Capture the cell that displays the provided text and extract its [x, y] central coordinate. 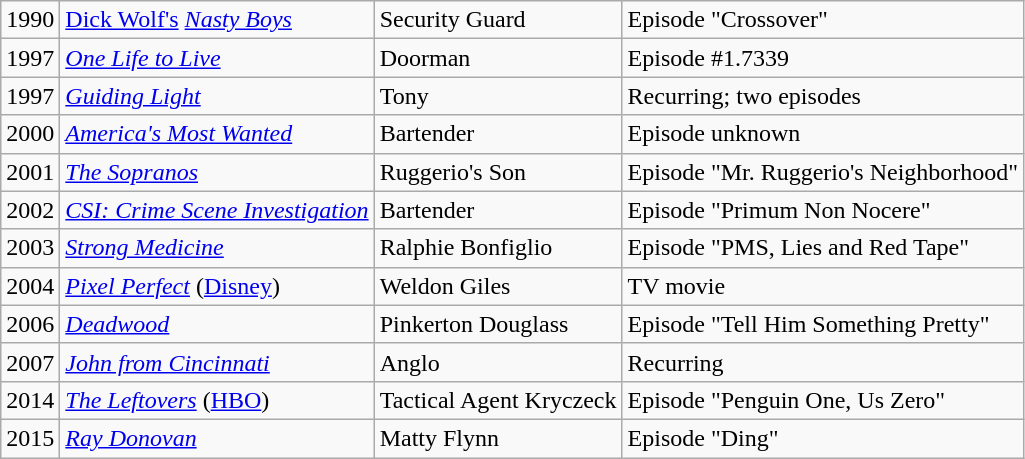
2002 [30, 210]
Recurring; two episodes [823, 96]
Ralphie Bonfiglio [498, 248]
Doorman [498, 58]
Episode "Penguin One, Us Zero" [823, 400]
2001 [30, 172]
1990 [30, 20]
2014 [30, 400]
Guiding Light [217, 96]
Strong Medicine [217, 248]
Recurring [823, 362]
Tactical Agent Kryczeck [498, 400]
Ray Donovan [217, 438]
2007 [30, 362]
Tony [498, 96]
TV movie [823, 286]
Episode "PMS, Lies and Red Tape" [823, 248]
Episode "Ding" [823, 438]
Episode #1.7339 [823, 58]
Episode "Mr. Ruggerio's Neighborhood" [823, 172]
Pixel Perfect (Disney) [217, 286]
Pinkerton Douglass [498, 324]
2006 [30, 324]
Weldon Giles [498, 286]
2000 [30, 134]
Dick Wolf's Nasty Boys [217, 20]
CSI: Crime Scene Investigation [217, 210]
2015 [30, 438]
Anglo [498, 362]
Deadwood [217, 324]
Matty Flynn [498, 438]
America's Most Wanted [217, 134]
John from Cincinnati [217, 362]
Security Guard [498, 20]
One Life to Live [217, 58]
The Sopranos [217, 172]
Episode "Crossover" [823, 20]
Ruggerio's Son [498, 172]
Episode "Tell Him Something Pretty" [823, 324]
Episode "Primum Non Nocere" [823, 210]
The Leftovers (HBO) [217, 400]
Episode unknown [823, 134]
2003 [30, 248]
2004 [30, 286]
